Search for the cell housing the specified text and yield its [X, Y] center coordinate. 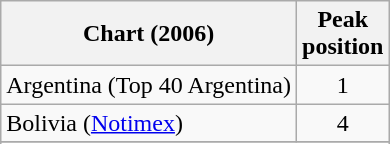
4 [343, 123]
Argentina (Top 40 Argentina) [149, 85]
Peakposition [343, 34]
Bolivia (Notimex) [149, 123]
1 [343, 85]
Chart (2006) [149, 34]
